Identify which cell holds the provided text, then report its (x, y) central coordinate. 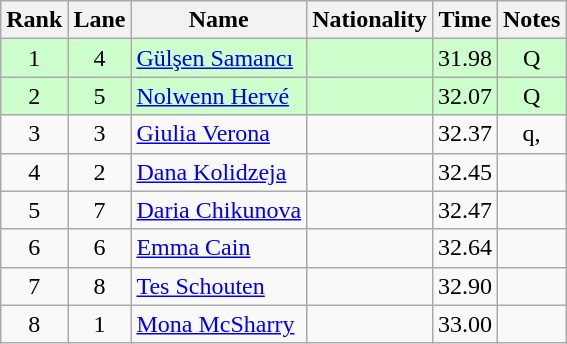
32.07 (464, 96)
Giulia Verona (219, 134)
32.37 (464, 134)
Rank (34, 20)
32.47 (464, 210)
Daria Chikunova (219, 210)
32.90 (464, 286)
Dana Kolidzeja (219, 172)
Nationality (370, 20)
Time (464, 20)
32.45 (464, 172)
33.00 (464, 324)
Emma Cain (219, 248)
Name (219, 20)
Notes (531, 20)
31.98 (464, 58)
Lane (100, 20)
Mona McSharry (219, 324)
Gülşen Samancı (219, 58)
Tes Schouten (219, 286)
q, (531, 134)
32.64 (464, 248)
Nolwenn Hervé (219, 96)
